Determine the [X, Y] coordinate at the center of the cell enclosing the given text.  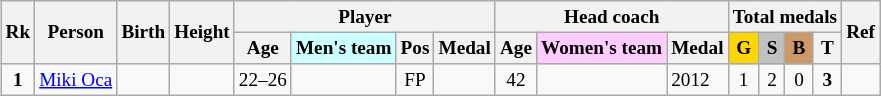
Rk [18, 32]
Head coach [612, 17]
Men's team [344, 48]
2012 [698, 80]
42 [516, 80]
Birth [144, 32]
Pos [415, 48]
S [772, 48]
0 [799, 80]
3 [827, 80]
FP [415, 80]
Total medals [785, 17]
Person [76, 32]
Height [202, 32]
Women's team [601, 48]
22–26 [262, 80]
B [799, 48]
Miki Oca [76, 80]
Ref [861, 32]
T [827, 48]
Player [364, 17]
G [744, 48]
2 [772, 80]
